Determine the (x, y) coordinate at the center of the cell enclosing the given text.  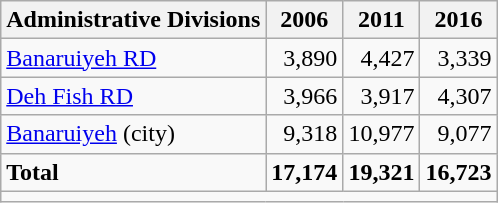
3,339 (458, 58)
2011 (382, 20)
3,917 (382, 96)
19,321 (382, 172)
10,977 (382, 134)
17,174 (304, 172)
2016 (458, 20)
Total (134, 172)
Banaruiyeh (city) (134, 134)
16,723 (458, 172)
2006 (304, 20)
9,318 (304, 134)
4,427 (382, 58)
Deh Fish RD (134, 96)
Banaruiyeh RD (134, 58)
4,307 (458, 96)
3,966 (304, 96)
9,077 (458, 134)
Administrative Divisions (134, 20)
3,890 (304, 58)
